Return the [x, y] coordinate for the center point of the cell that contains the specified text.  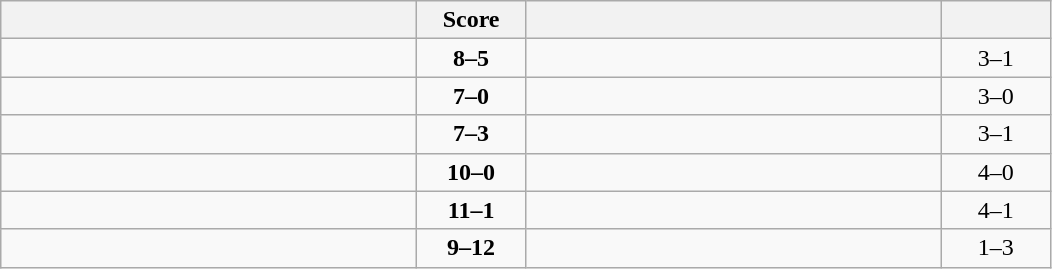
Score [472, 20]
11–1 [472, 210]
4–1 [996, 210]
3–0 [996, 96]
9–12 [472, 248]
8–5 [472, 58]
7–3 [472, 134]
1–3 [996, 248]
7–0 [472, 96]
4–0 [996, 172]
10–0 [472, 172]
